Provide the (X, Y) coordinate of the cell's center where the given text is located.  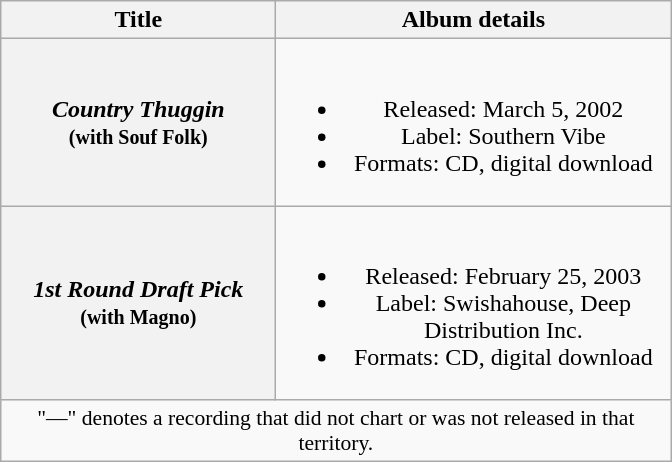
Released: March 5, 2002Label: Southern VibeFormats: CD, digital download (474, 122)
Country Thuggin(with Souf Folk) (138, 122)
Album details (474, 20)
1st Round Draft Pick(with Magno) (138, 303)
Released: February 25, 2003Label: Swishahouse, Deep Distribution Inc.Formats: CD, digital download (474, 303)
Title (138, 20)
"—" denotes a recording that did not chart or was not released in that territory. (336, 430)
